From the cell containing the given text, extract its center point as (x, y) coordinate. 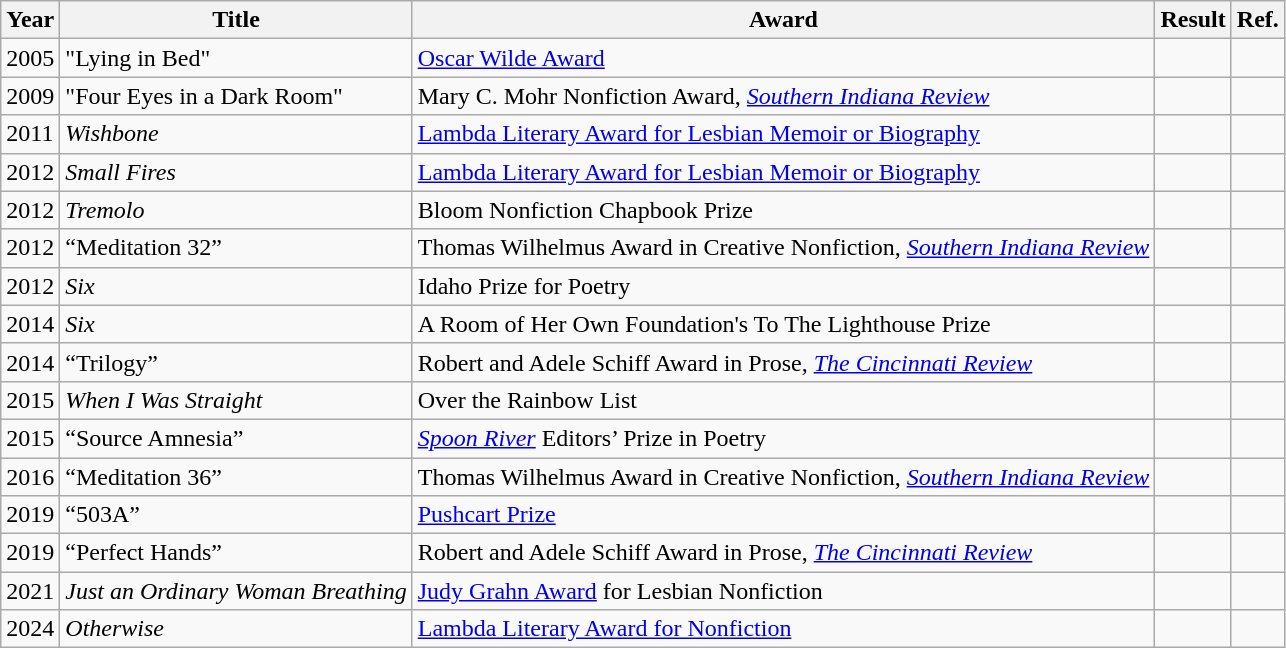
Judy Grahn Award for Lesbian Nonfiction (784, 591)
Pushcart Prize (784, 515)
Small Fires (236, 172)
“Trilogy” (236, 362)
"Lying in Bed" (236, 58)
Tremolo (236, 210)
“503A” (236, 515)
2005 (30, 58)
Over the Rainbow List (784, 400)
"Four Eyes in a Dark Room" (236, 96)
“Source Amnesia” (236, 438)
Spoon River Editors’ Prize in Poetry (784, 438)
Wishbone (236, 134)
Lambda Literary Award for Nonfiction (784, 629)
Oscar Wilde Award (784, 58)
Idaho Prize for Poetry (784, 286)
Mary C. Mohr Nonfiction Award, Southern Indiana Review (784, 96)
Bloom Nonfiction Chapbook Prize (784, 210)
Award (784, 20)
“Meditation 36” (236, 477)
When I Was Straight (236, 400)
2016 (30, 477)
2021 (30, 591)
2009 (30, 96)
Year (30, 20)
Title (236, 20)
“Perfect Hands” (236, 553)
Otherwise (236, 629)
“Meditation 32” (236, 248)
2011 (30, 134)
A Room of Her Own Foundation's To The Lighthouse Prize (784, 324)
Ref. (1258, 20)
Result (1193, 20)
Just an Ordinary Woman Breathing (236, 591)
2024 (30, 629)
